Pinpoint the cell where the given text exists, returning its (x, y) midpoint coordinate. 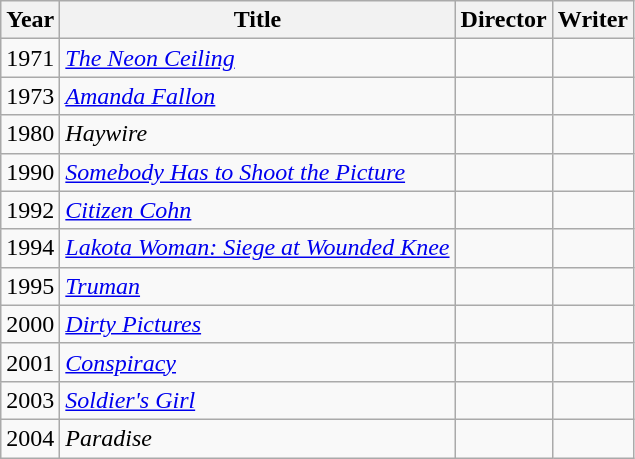
1990 (30, 172)
Writer (592, 20)
2001 (30, 362)
Paradise (258, 438)
1971 (30, 58)
2003 (30, 400)
Year (30, 20)
Somebody Has to Shoot the Picture (258, 172)
Amanda Fallon (258, 96)
1994 (30, 248)
Director (504, 20)
2004 (30, 438)
Lakota Woman: Siege at Wounded Knee (258, 248)
The Neon Ceiling (258, 58)
Truman (258, 286)
Dirty Pictures (258, 324)
Haywire (258, 134)
2000 (30, 324)
1992 (30, 210)
1980 (30, 134)
1995 (30, 286)
1973 (30, 96)
Title (258, 20)
Soldier's Girl (258, 400)
Citizen Cohn (258, 210)
Conspiracy (258, 362)
